From the cell containing the given text, extract its center point as [x, y] coordinate. 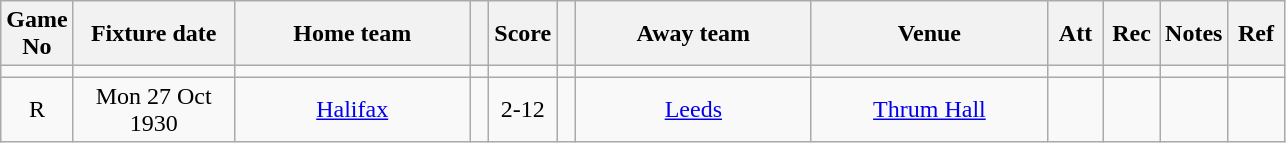
Home team [352, 34]
2-12 [523, 110]
Thrum Hall [929, 110]
Away team [693, 34]
Att [1075, 34]
Halifax [352, 110]
Mon 27 Oct 1930 [154, 110]
Fixture date [154, 34]
Score [523, 34]
Ref [1256, 34]
R [37, 110]
Notes [1194, 34]
Leeds [693, 110]
Venue [929, 34]
Game No [37, 34]
Rec [1132, 34]
